Determine the [x, y] coordinate at the center of the cell enclosing the given text.  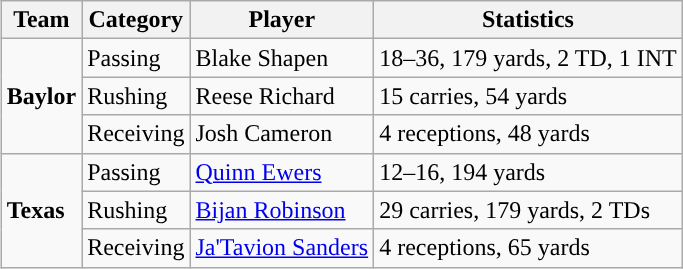
4 receptions, 48 yards [528, 134]
Category [136, 20]
15 carries, 54 yards [528, 96]
Baylor [41, 96]
Quinn Ewers [282, 172]
Statistics [528, 20]
Josh Cameron [282, 134]
Texas [41, 210]
Player [282, 20]
Bijan Robinson [282, 210]
18–36, 179 yards, 2 TD, 1 INT [528, 58]
Ja'Tavion Sanders [282, 248]
29 carries, 179 yards, 2 TDs [528, 210]
4 receptions, 65 yards [528, 248]
Team [41, 20]
Reese Richard [282, 96]
12–16, 194 yards [528, 172]
Blake Shapen [282, 58]
